Identify which cell holds the provided text, then report its [X, Y] central coordinate. 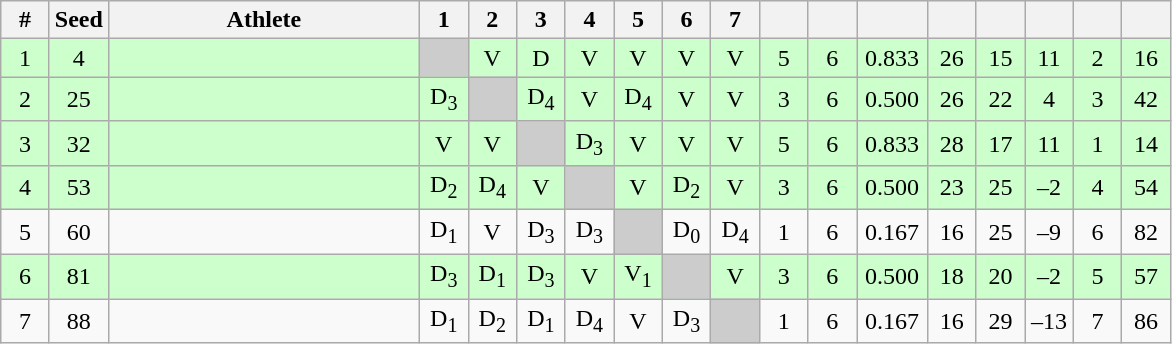
–13 [1050, 321]
81 [78, 276]
D [542, 58]
82 [1146, 232]
86 [1146, 321]
17 [1000, 143]
Seed [78, 20]
28 [952, 143]
D0 [686, 232]
14 [1146, 143]
54 [1146, 188]
20 [1000, 276]
29 [1000, 321]
V1 [638, 276]
88 [78, 321]
60 [78, 232]
# [26, 20]
23 [952, 188]
57 [1146, 276]
22 [1000, 99]
32 [78, 143]
Athlete [264, 20]
53 [78, 188]
15 [1000, 58]
18 [952, 276]
42 [1146, 99]
–9 [1050, 232]
